Detect which cell encompasses the target text, then output its [X, Y] center coordinate. 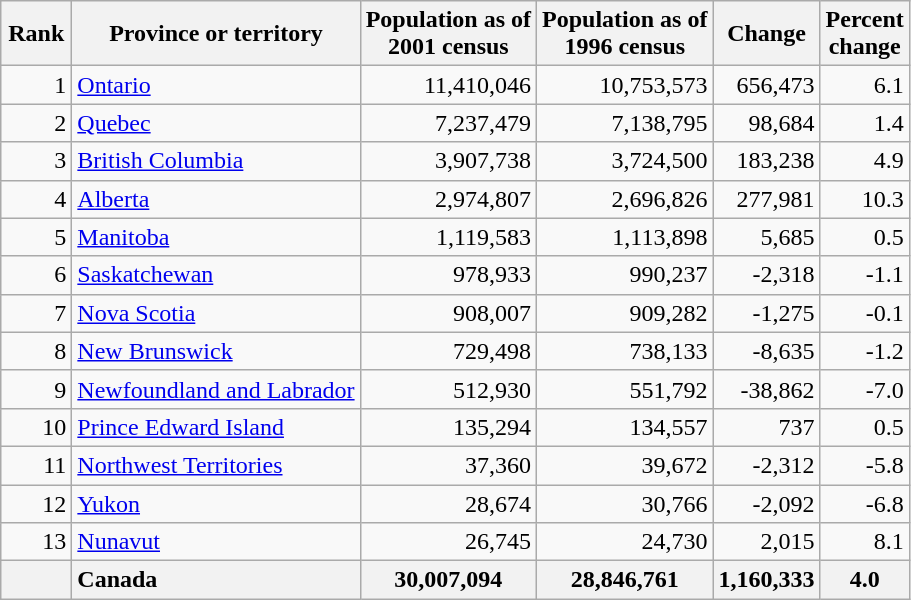
-7.0 [864, 389]
28,846,761 [625, 580]
10.3 [864, 199]
9 [36, 389]
737 [766, 427]
134,557 [625, 427]
Nunavut [216, 542]
Change [766, 34]
551,792 [625, 389]
2,974,807 [448, 199]
3,724,500 [625, 161]
738,133 [625, 351]
7 [36, 313]
6.1 [864, 85]
11 [36, 465]
2,015 [766, 542]
Manitoba [216, 237]
729,498 [448, 351]
3 [36, 161]
183,238 [766, 161]
-1.1 [864, 275]
4.0 [864, 580]
4.9 [864, 161]
7,138,795 [625, 123]
656,473 [766, 85]
Yukon [216, 503]
512,930 [448, 389]
Percentchange [864, 34]
277,981 [766, 199]
39,672 [625, 465]
8 [36, 351]
30,007,094 [448, 580]
135,294 [448, 427]
-0.1 [864, 313]
Newfoundland and Labrador [216, 389]
Saskatchewan [216, 275]
24,730 [625, 542]
30,766 [625, 503]
909,282 [625, 313]
8.1 [864, 542]
Nova Scotia [216, 313]
11,410,046 [448, 85]
-38,862 [766, 389]
Alberta [216, 199]
1 [36, 85]
New Brunswick [216, 351]
7,237,479 [448, 123]
Province or territory [216, 34]
98,684 [766, 123]
-2,318 [766, 275]
13 [36, 542]
26,745 [448, 542]
908,007 [448, 313]
Canada [216, 580]
10,753,573 [625, 85]
-2,092 [766, 503]
6 [36, 275]
978,933 [448, 275]
37,360 [448, 465]
2,696,826 [625, 199]
5,685 [766, 237]
Population as of2001 census [448, 34]
-8,635 [766, 351]
28,674 [448, 503]
-5.8 [864, 465]
-6.8 [864, 503]
1,113,898 [625, 237]
-1.2 [864, 351]
Rank [36, 34]
5 [36, 237]
Northwest Territories [216, 465]
Prince Edward Island [216, 427]
1,160,333 [766, 580]
-2,312 [766, 465]
Population as of1996 census [625, 34]
10 [36, 427]
990,237 [625, 275]
2 [36, 123]
Quebec [216, 123]
British Columbia [216, 161]
-1,275 [766, 313]
1.4 [864, 123]
12 [36, 503]
4 [36, 199]
Ontario [216, 85]
3,907,738 [448, 161]
1,119,583 [448, 237]
